Capture the cell that displays the provided text and extract its [X, Y] central coordinate. 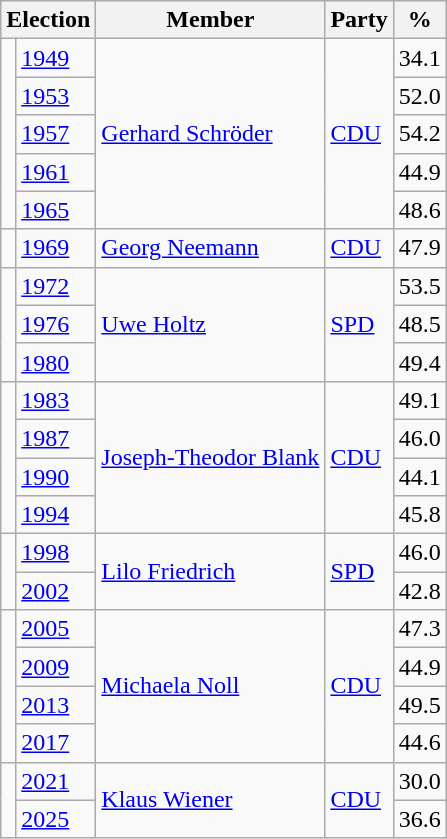
Klaus Wiener [210, 800]
1990 [56, 477]
1965 [56, 210]
52.0 [420, 96]
42.8 [420, 591]
1980 [56, 362]
2009 [56, 667]
1961 [56, 172]
2002 [56, 591]
Uwe Holtz [210, 324]
Michaela Noll [210, 686]
47.3 [420, 629]
2021 [56, 781]
49.1 [420, 400]
Gerhard Schröder [210, 134]
1953 [56, 96]
2017 [56, 743]
Georg Neemann [210, 248]
44.6 [420, 743]
Party [359, 20]
1972 [56, 286]
47.9 [420, 248]
44.1 [420, 477]
1957 [56, 134]
30.0 [420, 781]
2005 [56, 629]
1998 [56, 553]
54.2 [420, 134]
48.5 [420, 324]
Joseph-Theodor Blank [210, 457]
45.8 [420, 515]
49.5 [420, 705]
49.4 [420, 362]
53.5 [420, 286]
2013 [56, 705]
1976 [56, 324]
Election [48, 20]
1987 [56, 438]
48.6 [420, 210]
1969 [56, 248]
36.6 [420, 819]
1983 [56, 400]
% [420, 20]
Member [210, 20]
Lilo Friedrich [210, 572]
2025 [56, 819]
34.1 [420, 58]
1949 [56, 58]
1994 [56, 515]
